Locate the cell with the specified text and output its [x, y] center coordinate. 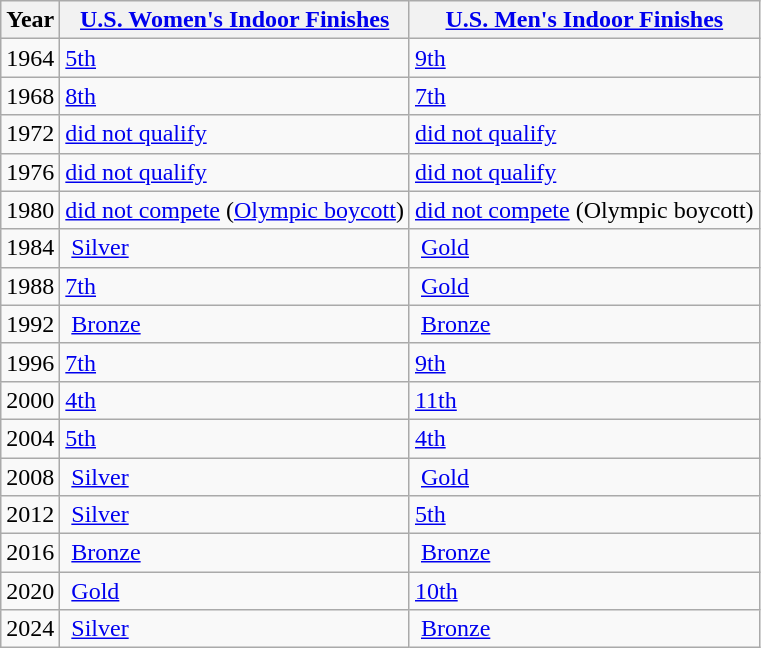
2012 [30, 515]
1980 [30, 210]
U.S. Women's Indoor Finishes [235, 20]
2008 [30, 477]
1968 [30, 96]
2004 [30, 438]
1988 [30, 286]
1984 [30, 248]
2024 [30, 629]
2000 [30, 400]
Year [30, 20]
8th [235, 96]
1972 [30, 134]
1992 [30, 324]
1964 [30, 58]
11th [584, 400]
10th [584, 591]
2016 [30, 553]
2020 [30, 591]
1996 [30, 362]
U.S. Men's Indoor Finishes [584, 20]
1976 [30, 172]
